Determine the (x, y) coordinate at the center of the cell enclosing the given text.  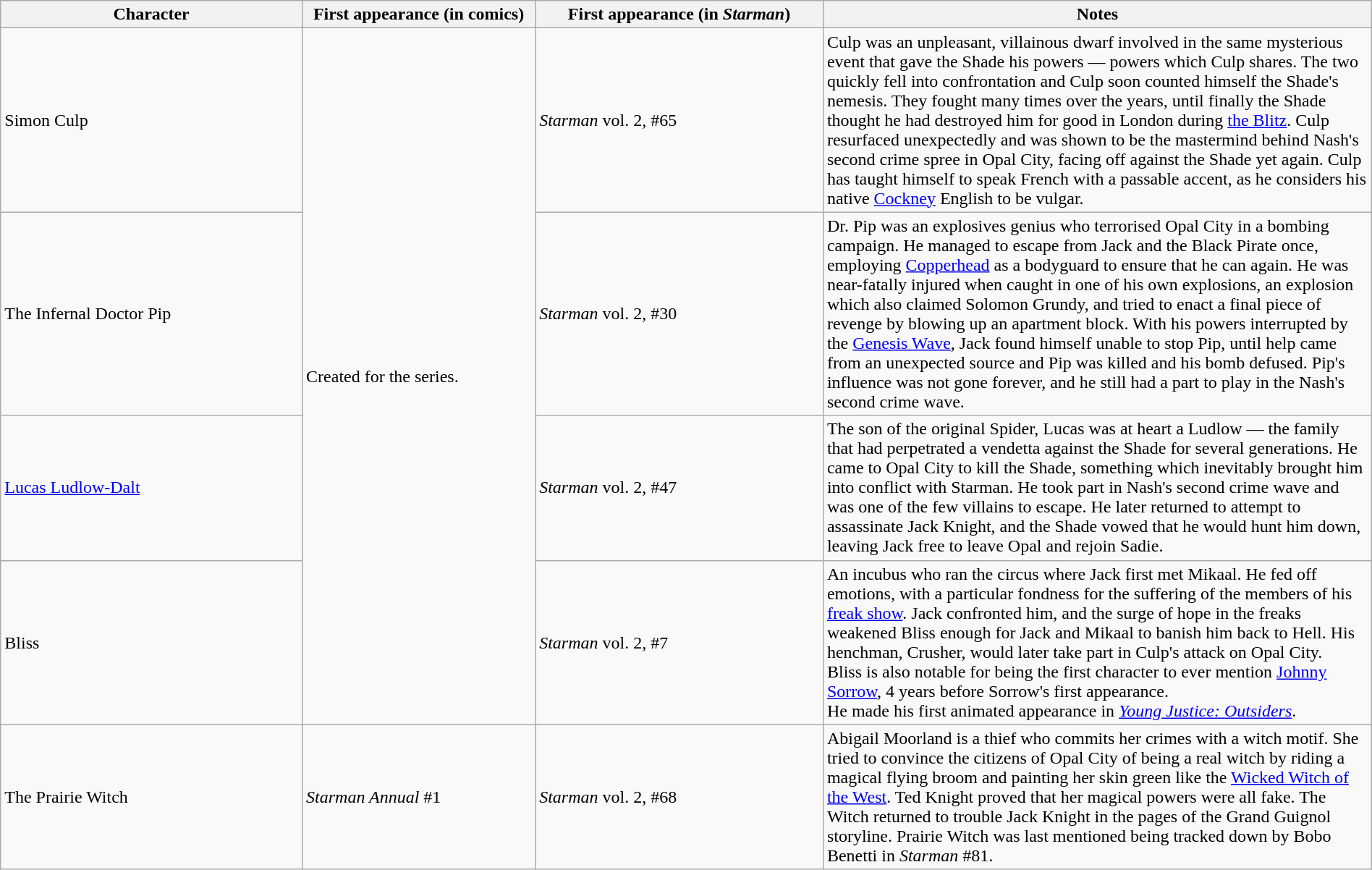
First appearance (in Starman) (679, 14)
The Infernal Doctor Pip (152, 314)
Lucas Ludlow-Dalt (152, 488)
Starman vol. 2, #7 (679, 643)
Created for the series. (419, 376)
Starman vol. 2, #30 (679, 314)
Starman vol. 2, #65 (679, 120)
Character (152, 14)
Starman vol. 2, #47 (679, 488)
Starman Annual #1 (419, 797)
Simon Culp (152, 120)
The Prairie Witch (152, 797)
Starman vol. 2, #68 (679, 797)
Bliss (152, 643)
First appearance (in comics) (419, 14)
Notes (1097, 14)
